Extract the (X, Y) coordinate from the center of the cell holding the provided text.  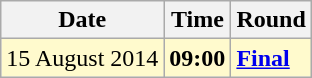
Final (271, 58)
15 August 2014 (82, 58)
Time (198, 20)
Date (82, 20)
09:00 (198, 58)
Round (271, 20)
